Return the [x, y] coordinate for the center point of the cell that contains the specified text.  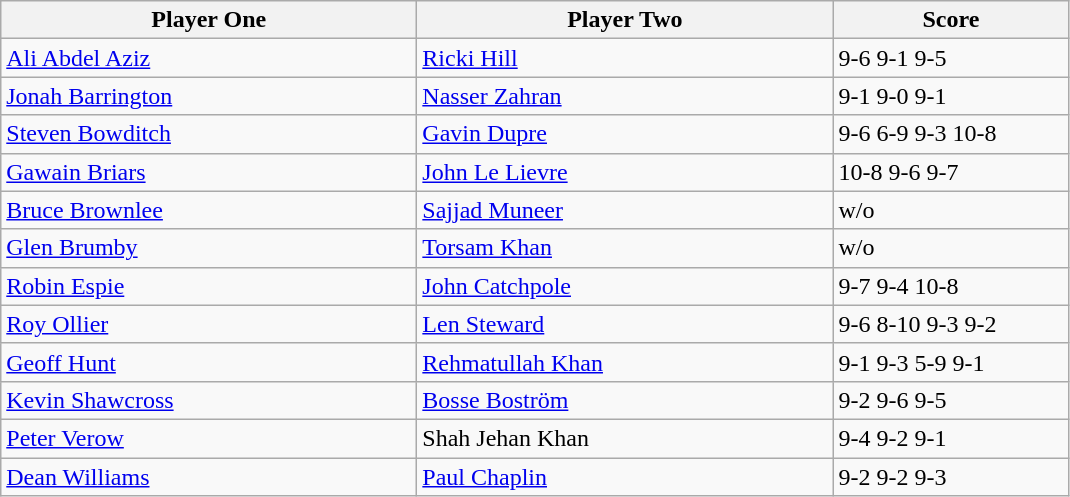
Roy Ollier [209, 324]
Sajjad Muneer [625, 210]
10-8 9-6 9-7 [951, 172]
9-6 9-1 9-5 [951, 58]
John Le Lievre [625, 172]
Bosse Boström [625, 400]
9-7 9-4 10-8 [951, 286]
Jonah Barrington [209, 96]
Glen Brumby [209, 248]
9-2 9-6 9-5 [951, 400]
Len Steward [625, 324]
Score [951, 20]
Bruce Brownlee [209, 210]
Steven Bowditch [209, 134]
Player Two [625, 20]
Shah Jehan Khan [625, 438]
Peter Verow [209, 438]
Gawain Briars [209, 172]
Dean Williams [209, 477]
Gavin Dupre [625, 134]
9-4 9-2 9-1 [951, 438]
9-1 9-3 5-9 9-1 [951, 362]
9-2 9-2 9-3 [951, 477]
Paul Chaplin [625, 477]
Torsam Khan [625, 248]
Nasser Zahran [625, 96]
Geoff Hunt [209, 362]
9-6 6-9 9-3 10-8 [951, 134]
Ricki Hill [625, 58]
Kevin Shawcross [209, 400]
Rehmatullah Khan [625, 362]
Ali Abdel Aziz [209, 58]
9-6 8-10 9-3 9-2 [951, 324]
Robin Espie [209, 286]
9-1 9-0 9-1 [951, 96]
John Catchpole [625, 286]
Player One [209, 20]
